Search for the cell housing the specified text and yield its [X, Y] center coordinate. 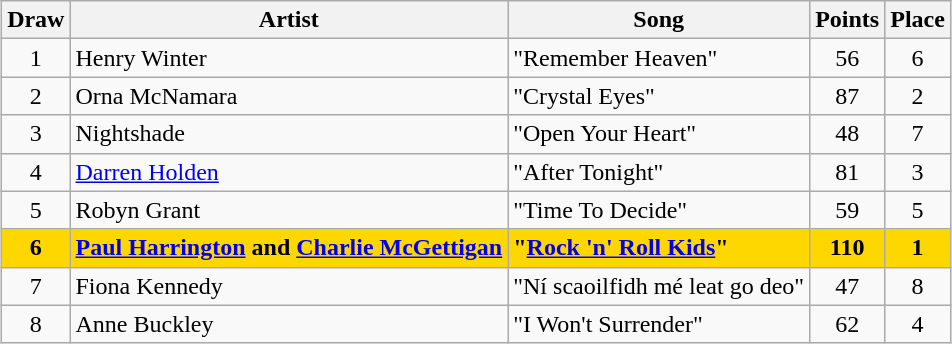
Place [918, 20]
"Ní scaoilfidh mé leat go deo" [659, 286]
"After Tonight" [659, 172]
110 [848, 248]
Darren Holden [289, 172]
Paul Harrington and Charlie McGettigan [289, 248]
Anne Buckley [289, 324]
47 [848, 286]
"Crystal Eyes" [659, 96]
"I Won't Surrender" [659, 324]
48 [848, 134]
"Remember Heaven" [659, 58]
Robyn Grant [289, 210]
Points [848, 20]
Orna McNamara [289, 96]
Song [659, 20]
"Open Your Heart" [659, 134]
59 [848, 210]
56 [848, 58]
87 [848, 96]
Fiona Kennedy [289, 286]
"Rock 'n' Roll Kids" [659, 248]
Henry Winter [289, 58]
"Time To Decide" [659, 210]
Artist [289, 20]
Draw [36, 20]
Nightshade [289, 134]
62 [848, 324]
81 [848, 172]
